From the cell containing the given text, extract its center point as (x, y) coordinate. 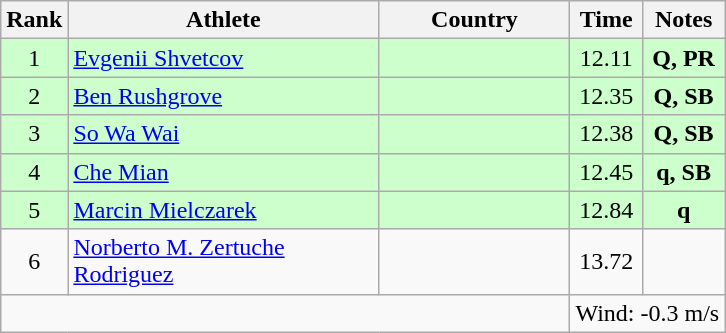
Country (474, 20)
Che Mian (224, 172)
q (684, 210)
12.84 (606, 210)
Rank (34, 20)
Wind: -0.3 m/s (648, 313)
q, SB (684, 172)
2 (34, 96)
So Wa Wai (224, 134)
6 (34, 262)
5 (34, 210)
Marcin Mielczarek (224, 210)
12.45 (606, 172)
Ben Rushgrove (224, 96)
4 (34, 172)
Time (606, 20)
13.72 (606, 262)
Athlete (224, 20)
3 (34, 134)
Evgenii Shvetcov (224, 58)
12.11 (606, 58)
12.35 (606, 96)
1 (34, 58)
Norberto M. Zertuche Rodriguez (224, 262)
12.38 (606, 134)
Notes (684, 20)
Q, PR (684, 58)
